Extract the [x, y] coordinate from the center of the cell holding the provided text.  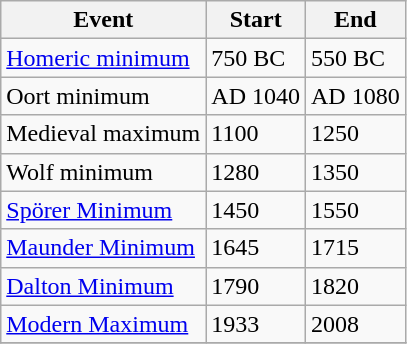
1820 [356, 286]
1100 [256, 134]
AD 1080 [356, 96]
550 BC [356, 58]
Homeric minimum [104, 58]
1933 [256, 324]
Start [256, 20]
Event [104, 20]
1790 [256, 286]
Dalton Minimum [104, 286]
750 BC [256, 58]
Wolf minimum [104, 172]
Spörer Minimum [104, 210]
AD 1040 [256, 96]
End [356, 20]
2008 [356, 324]
1645 [256, 248]
1450 [256, 210]
Modern Maximum [104, 324]
1250 [356, 134]
1550 [356, 210]
1350 [356, 172]
Medieval maximum [104, 134]
1280 [256, 172]
1715 [356, 248]
Oort minimum [104, 96]
Maunder Minimum [104, 248]
